Search for the cell housing the specified text and yield its [X, Y] center coordinate. 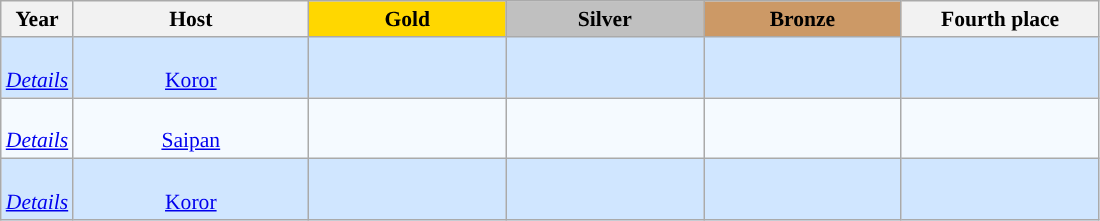
Host [190, 19]
Silver [605, 19]
Bronze [803, 19]
Saipan [190, 128]
Fourth place [1000, 19]
Gold [407, 19]
Year [37, 19]
